Provide the [x, y] coordinate of the cell's center where the given text is located.  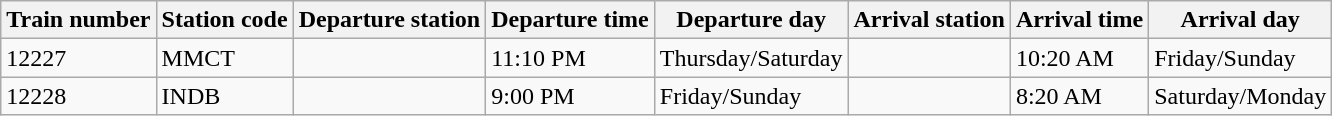
10:20 AM [1079, 58]
MMCT [224, 58]
Arrival station [929, 20]
Departure time [570, 20]
11:10 PM [570, 58]
INDB [224, 96]
Arrival time [1079, 20]
Train number [78, 20]
Arrival day [1240, 20]
Thursday/Saturday [751, 58]
9:00 PM [570, 96]
Station code [224, 20]
Departure station [390, 20]
Saturday/Monday [1240, 96]
8:20 AM [1079, 96]
Departure day [751, 20]
12227 [78, 58]
12228 [78, 96]
